Find where the given text appears and provide that cell's center as (x, y) coordinate. 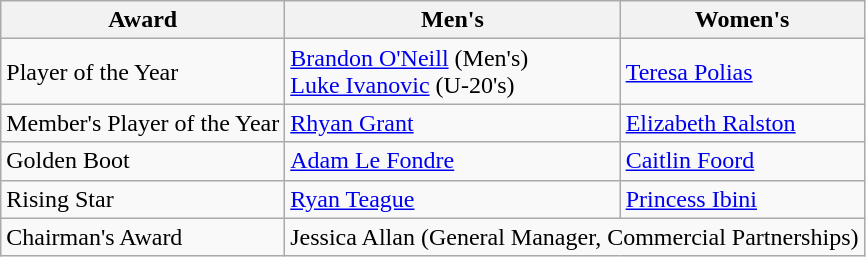
Rhyan Grant (452, 123)
Golden Boot (143, 161)
Ryan Teague (452, 199)
Chairman's Award (143, 237)
Member's Player of the Year (143, 123)
Teresa Polias (742, 72)
Adam Le Fondre (452, 161)
Brandon O'Neill (Men's)Luke Ivanovic (U-20's) (452, 72)
Caitlin Foord (742, 161)
Princess Ibini (742, 199)
Elizabeth Ralston (742, 123)
Award (143, 20)
Player of the Year (143, 72)
Rising Star (143, 199)
Jessica Allan (General Manager, Commercial Partnerships) (574, 237)
Men's (452, 20)
Women's (742, 20)
